Provide the [X, Y] coordinate of the cell's center where the given text is located.  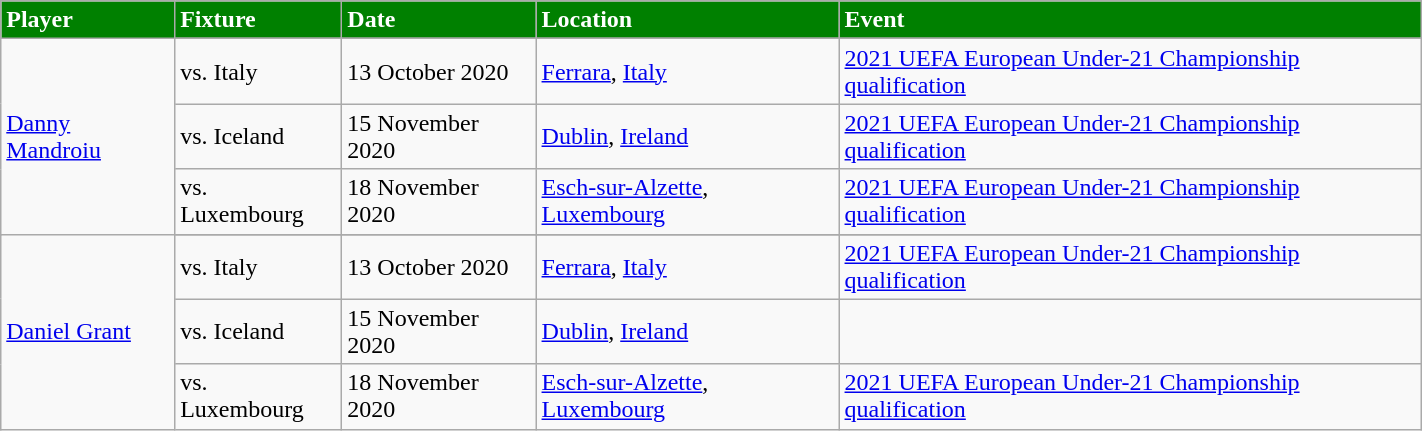
Daniel Grant [88, 332]
Location [688, 20]
Date [439, 20]
Event [1130, 20]
Player [88, 20]
Danny Mandroiu [88, 136]
Fixture [258, 20]
